Determine the (x, y) coordinate at the center of the cell enclosing the given text.  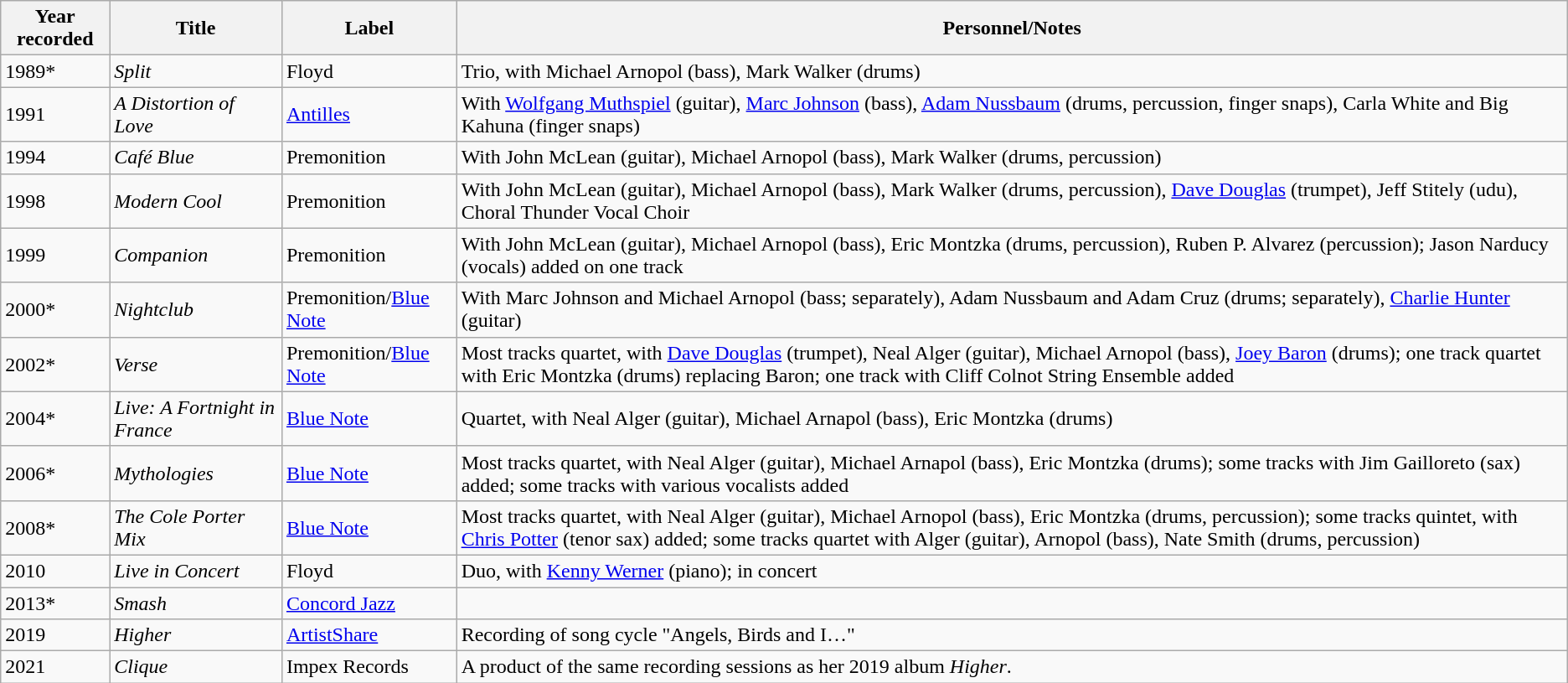
Trio, with Michael Arnopol (bass), Mark Walker (drums) (1012, 71)
Live: A Fortnight in France (196, 419)
Title (196, 28)
2000* (55, 310)
2010 (55, 571)
2019 (55, 635)
1998 (55, 201)
1991 (55, 114)
1989* (55, 71)
Companion (196, 255)
Recording of song cycle "Angels, Birds and I…" (1012, 635)
Impex Records (369, 667)
1994 (55, 158)
A product of the same recording sessions as her 2019 album Higher. (1012, 667)
2006* (55, 473)
2004* (55, 419)
2002* (55, 364)
With Marc Johnson and Michael Arnopol (bass; separately), Adam Nussbaum and Adam Cruz (drums; separately), Charlie Hunter (guitar) (1012, 310)
The Cole Porter Mix (196, 528)
With John McLean (guitar), Michael Arnopol (bass), Mark Walker (drums, percussion) (1012, 158)
1999 (55, 255)
Modern Cool (196, 201)
Label (369, 28)
Year recorded (55, 28)
Duo, with Kenny Werner (piano); in concert (1012, 571)
Split (196, 71)
2008* (55, 528)
With Wolfgang Muthspiel (guitar), Marc Johnson (bass), Adam Nussbaum (drums, percussion, finger snaps), Carla White and Big Kahuna (finger snaps) (1012, 114)
Live in Concert (196, 571)
Nightclub (196, 310)
Personnel/Notes (1012, 28)
Smash (196, 603)
A Distortion of Love (196, 114)
Concord Jazz (369, 603)
Clique (196, 667)
2021 (55, 667)
Verse (196, 364)
Antilles (369, 114)
2013* (55, 603)
ArtistShare (369, 635)
Café Blue (196, 158)
Quartet, with Neal Alger (guitar), Michael Arnapol (bass), Eric Montzka (drums) (1012, 419)
Higher (196, 635)
Mythologies (196, 473)
